Return [X, Y] of the center of cell containing provided text 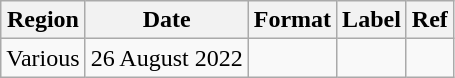
26 August 2022 [166, 58]
Region [43, 20]
Various [43, 58]
Date [166, 20]
Label [372, 20]
Ref [430, 20]
Format [292, 20]
